Return the (x, y) coordinate for the center point of the cell that contains the specified text.  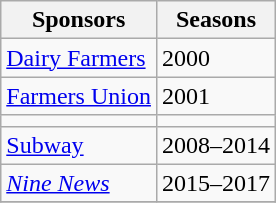
Sponsors (79, 20)
Seasons (216, 20)
2008–2014 (216, 145)
Farmers Union (79, 96)
2000 (216, 58)
Nine News (79, 183)
Dairy Farmers (79, 58)
Subway (79, 145)
2001 (216, 96)
2015–2017 (216, 183)
